Locate the cell with the specified text and output its [x, y] center coordinate. 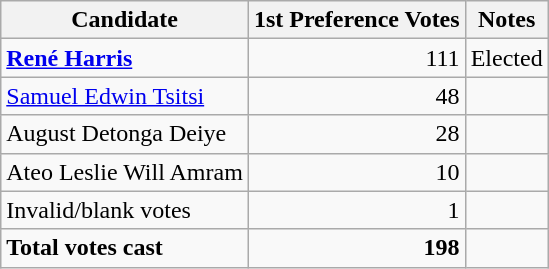
28 [356, 134]
Ateo Leslie Will Amram [125, 172]
August Detonga Deiye [125, 134]
111 [356, 58]
Notes [506, 20]
Candidate [125, 20]
48 [356, 96]
René Harris [125, 58]
10 [356, 172]
1st Preference Votes [356, 20]
Total votes cast [125, 248]
Elected [506, 58]
1 [356, 210]
Invalid/blank votes [125, 210]
Samuel Edwin Tsitsi [125, 96]
198 [356, 248]
